Output the [X, Y] coordinate of the center of the cell containing the given text.  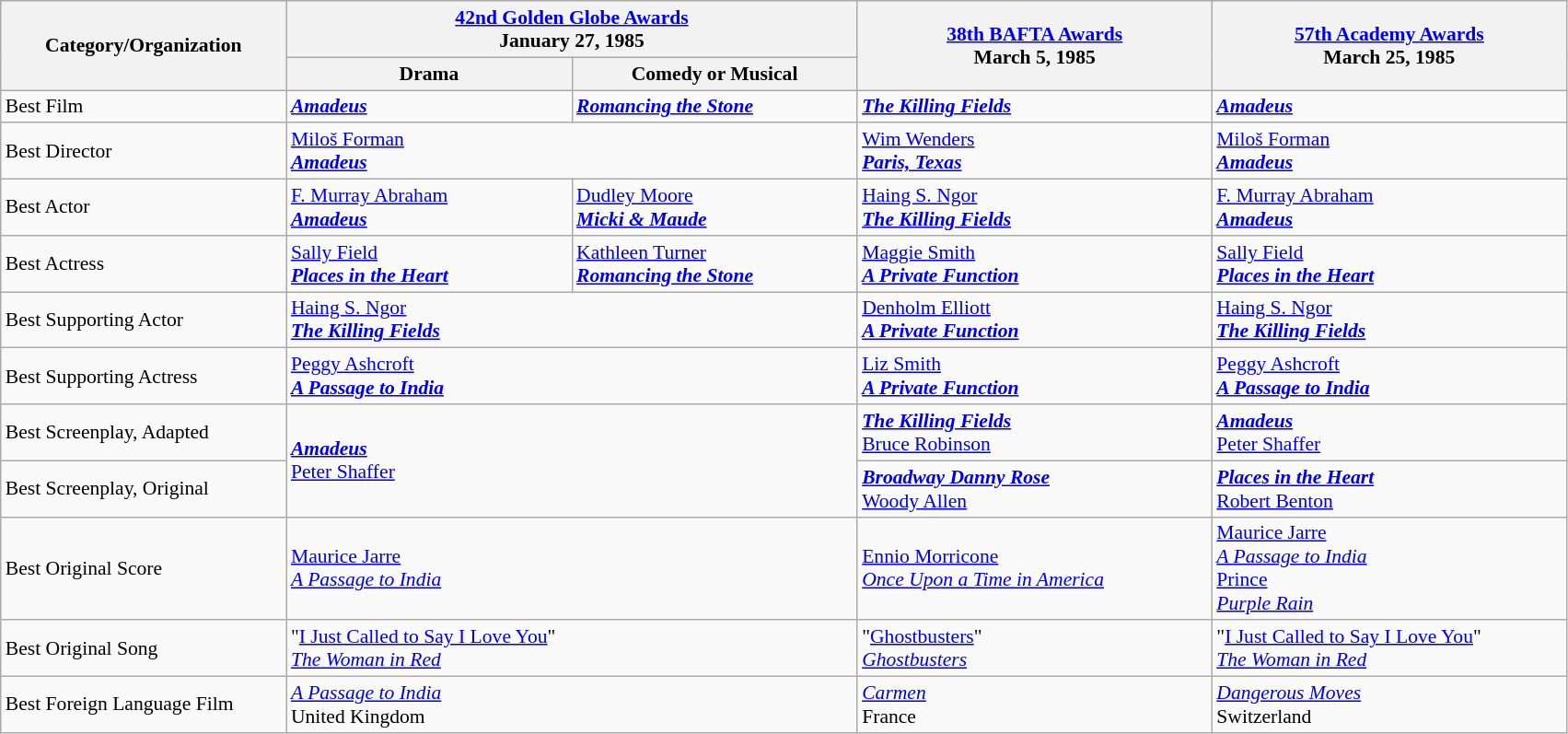
Best Actor [144, 208]
38th BAFTA AwardsMarch 5, 1985 [1035, 46]
Dudley MooreMicki & Maude [714, 208]
Best Screenplay, Adapted [144, 433]
Best Supporting Actress [144, 376]
57th Academy AwardsMarch 25, 1985 [1388, 46]
Maurice JarreA Passage to IndiaPrincePurple Rain [1388, 568]
Best Original Score [144, 568]
The Killing FieldsBruce Robinson [1035, 433]
Maggie SmithA Private Function [1035, 263]
Best Screenplay, Original [144, 488]
Ennio MorriconeOnce Upon a Time in America [1035, 568]
Places in the HeartRobert Benton [1388, 488]
"Ghostbusters"Ghostbusters [1035, 648]
Denholm ElliottA Private Function [1035, 320]
Best Director [144, 151]
Comedy or Musical [714, 74]
Broadway Danny RoseWoody Allen [1035, 488]
Kathleen TurnerRomancing the Stone [714, 263]
Best Film [144, 107]
Maurice JarreA Passage to India [572, 568]
Dangerous Moves Switzerland [1388, 705]
Liz SmithA Private Function [1035, 376]
Category/Organization [144, 46]
Best Foreign Language Film [144, 705]
Best Supporting Actor [144, 320]
42nd Golden Globe AwardsJanuary 27, 1985 [572, 29]
Wim WendersParis, Texas [1035, 151]
The Killing Fields [1035, 107]
CarmenFrance [1035, 705]
Best Actress [144, 263]
Drama [429, 74]
Best Original Song [144, 648]
A Passage to IndiaUnited Kingdom [572, 705]
Romancing the Stone [714, 107]
